Extract the (x, y) coordinate from the center of the cell holding the provided text.  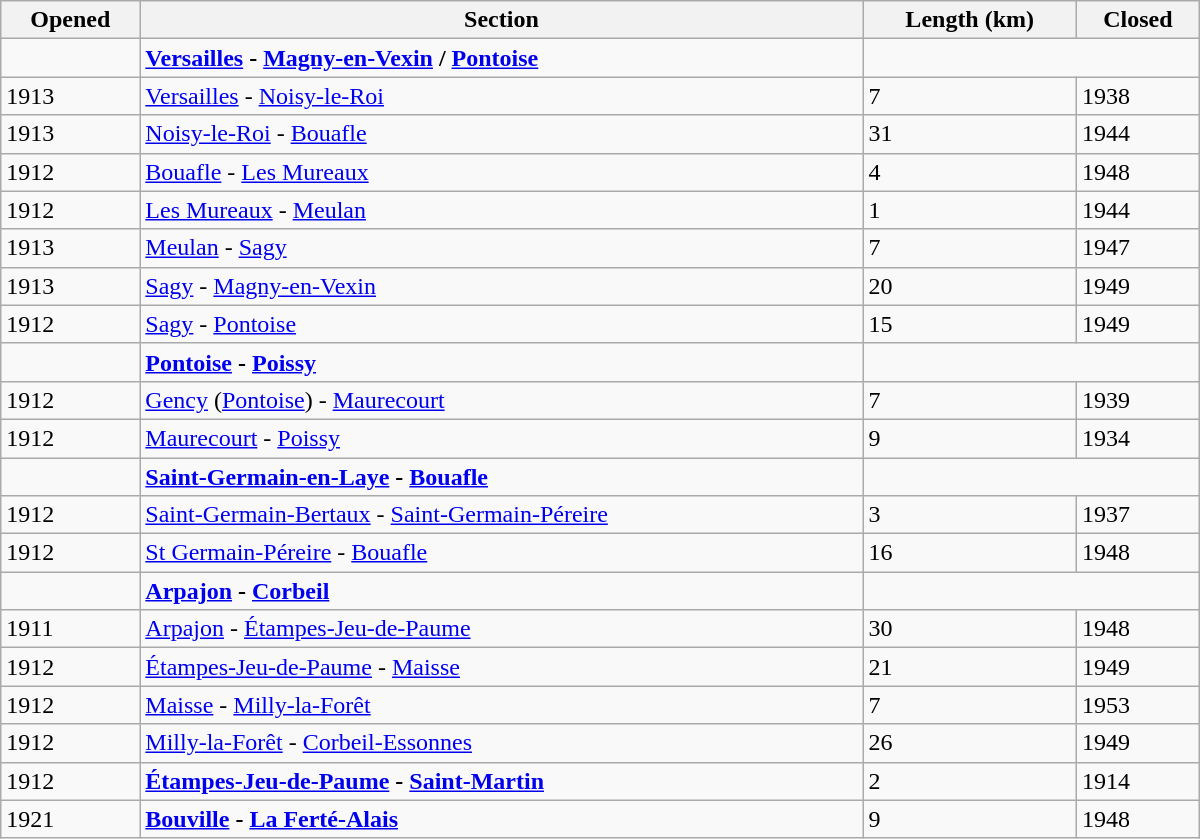
1937 (1138, 515)
Arpajon - Étampes-Jeu-de-Paume (502, 629)
1921 (70, 819)
Saint-Germain-en-Laye - Bouafle (502, 477)
Bouafle - Les Mureaux (502, 172)
St Germain-Péreire - Bouafle (502, 553)
Étampes-Jeu-de-Paume - Maisse (502, 667)
Closed (1138, 20)
20 (970, 286)
3 (970, 515)
31 (970, 134)
1911 (70, 629)
Milly-la-Forêt - Corbeil-Essonnes (502, 743)
Bouville - La Ferté-Alais (502, 819)
Pontoise - Poissy (502, 362)
Section (502, 20)
1947 (1138, 248)
Maurecourt - Poissy (502, 438)
Versailles - Noisy-le-Roi (502, 96)
Noisy-le-Roi - Bouafle (502, 134)
Sagy - Magny-en-Vexin (502, 286)
1 (970, 210)
30 (970, 629)
21 (970, 667)
Gency (Pontoise) - Maurecourt (502, 400)
1939 (1138, 400)
26 (970, 743)
Length (km) (970, 20)
4 (970, 172)
Opened (70, 20)
Saint-Germain-Bertaux - Saint-Germain-Péreire (502, 515)
15 (970, 324)
1914 (1138, 781)
Meulan - Sagy (502, 248)
Étampes-Jeu-de-Paume - Saint-Martin (502, 781)
1953 (1138, 705)
Les Mureaux - Meulan (502, 210)
Versailles - Magny-en-Vexin / Pontoise (502, 58)
2 (970, 781)
1938 (1138, 96)
Arpajon - Corbeil (502, 591)
1934 (1138, 438)
16 (970, 553)
Maisse - Milly-la-Forêt (502, 705)
Sagy - Pontoise (502, 324)
